Return [x, y] of the center of cell containing provided text 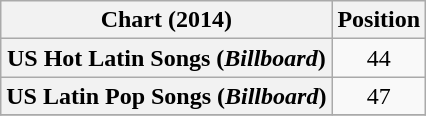
Position [379, 20]
US Hot Latin Songs (Billboard) [166, 58]
US Latin Pop Songs (Billboard) [166, 96]
Chart (2014) [166, 20]
47 [379, 96]
44 [379, 58]
